Output the (x, y) coordinate of the center of the cell containing the given text.  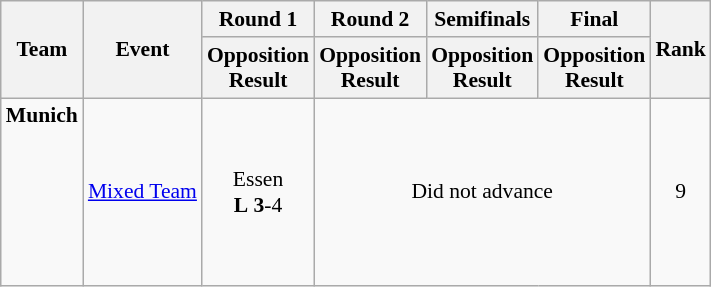
Team (42, 50)
Round 2 (370, 19)
Round 1 (258, 19)
Semifinals (482, 19)
9 (680, 192)
Did not advance (482, 192)
Rank (680, 50)
Mixed Team (142, 192)
Essen L 3-4 (258, 192)
Munich (42, 192)
Final (594, 19)
Event (142, 50)
